Find where the given text appears and provide that cell's center as [X, Y] coordinate. 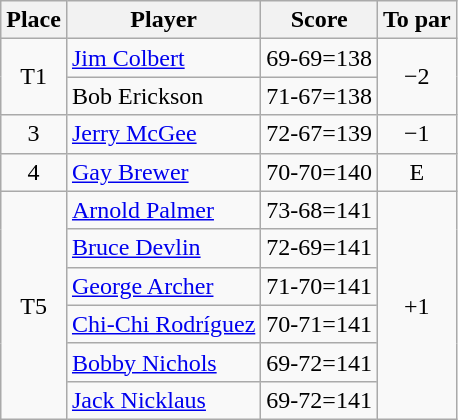
T1 [34, 77]
Jack Nicklaus [163, 400]
Player [163, 20]
E [416, 172]
Bob Erickson [163, 96]
−2 [416, 77]
71-67=138 [320, 96]
Place [34, 20]
72-69=141 [320, 248]
Arnold Palmer [163, 210]
69-69=138 [320, 58]
−1 [416, 134]
70-70=140 [320, 172]
72-67=139 [320, 134]
73-68=141 [320, 210]
T5 [34, 305]
71-70=141 [320, 286]
To par [416, 20]
Chi-Chi Rodríguez [163, 324]
Bobby Nichols [163, 362]
George Archer [163, 286]
70-71=141 [320, 324]
Bruce Devlin [163, 248]
Jim Colbert [163, 58]
+1 [416, 305]
4 [34, 172]
Jerry McGee [163, 134]
3 [34, 134]
Gay Brewer [163, 172]
Score [320, 20]
